Provide the [x, y] coordinate of the cell's center where the given text is located.  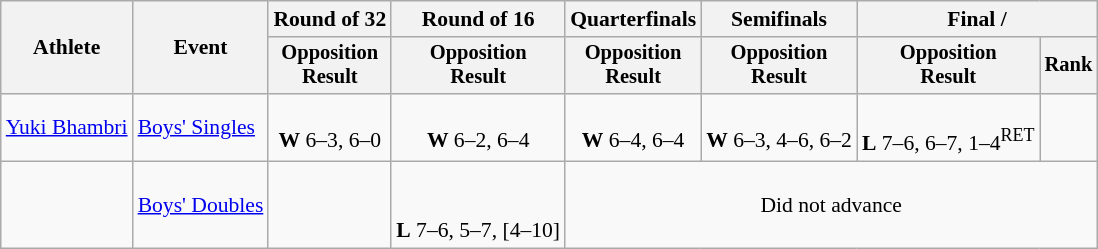
Final / [977, 19]
L 7–6, 6–7, 1–4RET [948, 128]
Quarterfinals [633, 19]
Semifinals [779, 19]
W 6–4, 6–4 [633, 128]
W 6–2, 6–4 [478, 128]
W 6–3, 4–6, 6–2 [779, 128]
Rank [1069, 66]
Event [201, 48]
W 6–3, 6–0 [330, 128]
L 7–6, 5–7, [4–10] [478, 204]
Athlete [67, 48]
Did not advance [831, 204]
Boys' Doubles [201, 204]
Yuki Bhambri [67, 128]
Round of 16 [478, 19]
Boys' Singles [201, 128]
Round of 32 [330, 19]
